Return the [X, Y] coordinate for the center point of the cell that contains the specified text.  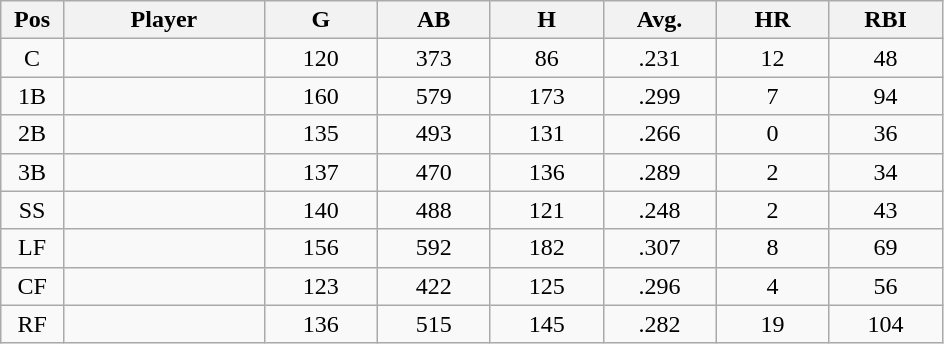
1B [32, 96]
LF [32, 248]
SS [32, 210]
160 [320, 96]
Pos [32, 20]
7 [772, 96]
120 [320, 58]
131 [546, 134]
12 [772, 58]
G [320, 20]
RBI [886, 20]
123 [320, 286]
.299 [660, 96]
AB [434, 20]
2B [32, 134]
373 [434, 58]
36 [886, 134]
173 [546, 96]
86 [546, 58]
C [32, 58]
.266 [660, 134]
H [546, 20]
.282 [660, 324]
125 [546, 286]
19 [772, 324]
94 [886, 96]
HR [772, 20]
493 [434, 134]
.307 [660, 248]
8 [772, 248]
34 [886, 172]
135 [320, 134]
4 [772, 286]
579 [434, 96]
56 [886, 286]
Player [164, 20]
156 [320, 248]
592 [434, 248]
.296 [660, 286]
488 [434, 210]
69 [886, 248]
140 [320, 210]
.231 [660, 58]
104 [886, 324]
470 [434, 172]
137 [320, 172]
43 [886, 210]
422 [434, 286]
121 [546, 210]
.248 [660, 210]
182 [546, 248]
Avg. [660, 20]
48 [886, 58]
0 [772, 134]
.289 [660, 172]
3B [32, 172]
515 [434, 324]
RF [32, 324]
CF [32, 286]
145 [546, 324]
